Locate the cell with the specified text and output its [x, y] center coordinate. 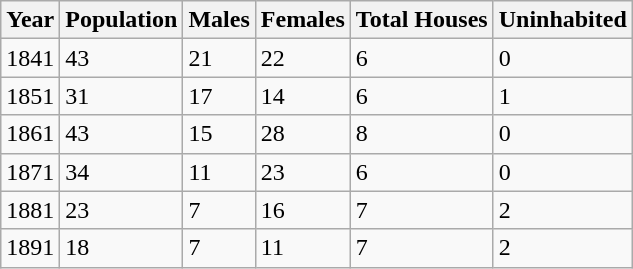
16 [302, 210]
31 [122, 96]
Males [219, 20]
18 [122, 248]
14 [302, 96]
Uninhabited [562, 20]
28 [302, 134]
1891 [30, 248]
1851 [30, 96]
34 [122, 172]
1861 [30, 134]
8 [422, 134]
1 [562, 96]
1841 [30, 58]
Total Houses [422, 20]
Population [122, 20]
21 [219, 58]
17 [219, 96]
22 [302, 58]
1871 [30, 172]
Year [30, 20]
1881 [30, 210]
15 [219, 134]
Females [302, 20]
